Identify which cell holds the provided text, then report its [X, Y] central coordinate. 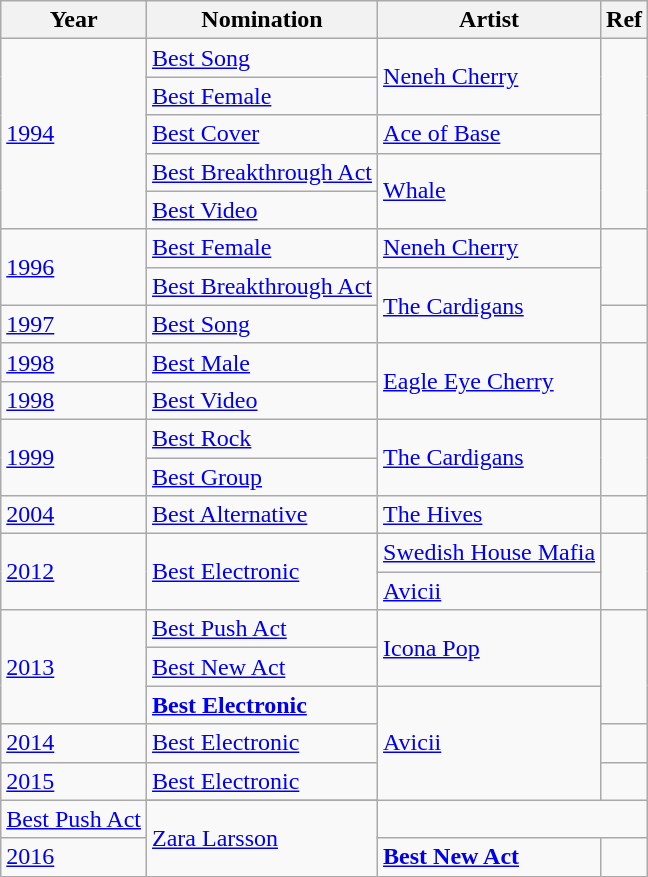
Best Rock [262, 438]
1997 [74, 324]
Swedish House Mafia [490, 553]
Ref [624, 20]
1994 [74, 134]
Eagle Eye Cherry [490, 381]
2015 [74, 781]
2014 [74, 743]
Artist [490, 20]
1999 [74, 457]
Ace of Base [490, 134]
Year [74, 20]
Best Male [262, 362]
Whale [490, 191]
Icona Pop [490, 648]
2016 [74, 857]
2013 [74, 667]
Best Alternative [262, 515]
Best Group [262, 477]
The Hives [490, 515]
Best Cover [262, 134]
2004 [74, 515]
Nomination [262, 20]
1996 [74, 267]
2012 [74, 572]
Zara Larsson [262, 838]
